Output the [x, y] coordinate of the center of the cell containing the given text.  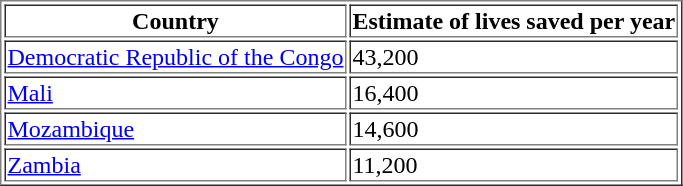
43,200 [514, 56]
Democratic Republic of the Congo [175, 56]
Mozambique [175, 128]
Mali [175, 92]
Zambia [175, 164]
Estimate of lives saved per year [514, 20]
11,200 [514, 164]
Country [175, 20]
14,600 [514, 128]
16,400 [514, 92]
